Extract the [X, Y] coordinate from the center of the cell holding the provided text.  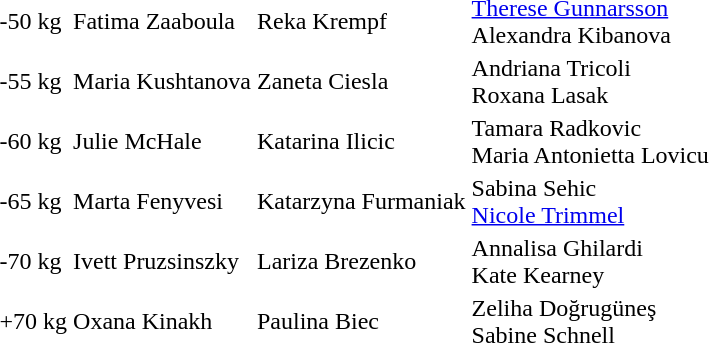
Julie McHale [162, 142]
Ivett Pruzsinszky [162, 262]
Katarzyna Furmaniak [362, 202]
Marta Fenyvesi [162, 202]
Katarina Ilicic [362, 142]
Zaneta Ciesla [362, 82]
Lariza Brezenko [362, 262]
Maria Kushtanova [162, 82]
